Return [x, y] of the center of cell containing provided text 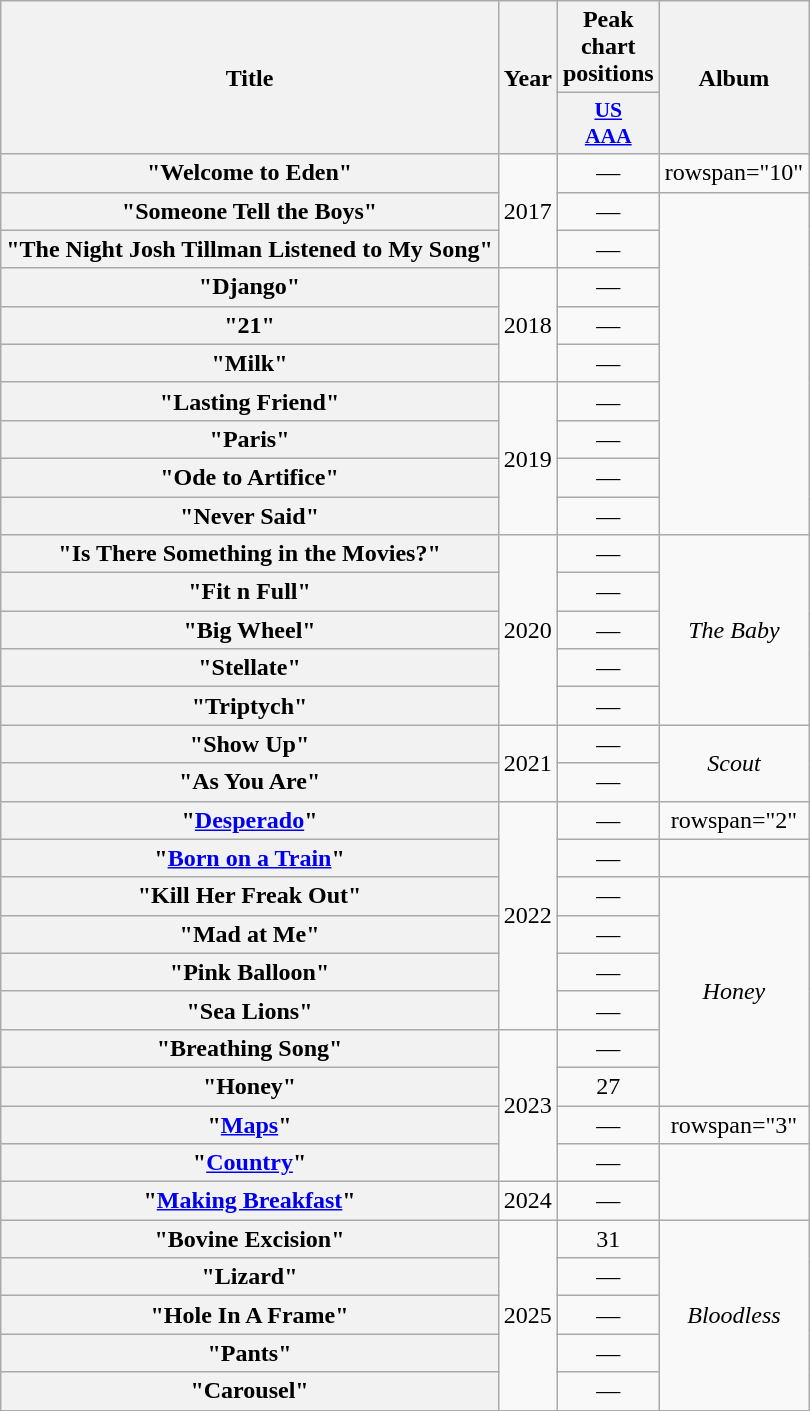
"Lizard" [250, 1277]
"Django" [250, 287]
2017 [528, 211]
"Pink Balloon" [250, 972]
"Carousel" [250, 1391]
Album [734, 78]
"Stellate" [250, 668]
"Fit n Full" [250, 592]
Honey [734, 991]
"Country" [250, 1163]
"Pants" [250, 1353]
"Hole In A Frame" [250, 1315]
2025 [528, 1315]
"Someone Tell the Boys" [250, 211]
"Lasting Friend" [250, 401]
"Show Up" [250, 744]
"Honey" [250, 1086]
Scout [734, 763]
Title [250, 78]
"Sea Lions" [250, 1010]
"Born on a Train" [250, 858]
"Desperado" [250, 820]
rowspan="2" [734, 820]
"Big Wheel" [250, 630]
"Maps" [250, 1125]
"21" [250, 325]
27 [608, 1086]
"Ode to Artifice" [250, 477]
"Welcome to Eden" [250, 173]
"Never Said" [250, 515]
"Bovine Excision" [250, 1239]
2020 [528, 630]
"The Night Josh Tillman Listened to My Song" [250, 249]
"Paris" [250, 439]
Peak chart positions [608, 47]
2021 [528, 763]
2023 [528, 1105]
"Triptych" [250, 706]
Bloodless [734, 1315]
"Making Breakfast" [250, 1201]
The Baby [734, 630]
"Milk" [250, 363]
rowspan="3" [734, 1125]
2018 [528, 325]
Year [528, 78]
rowspan="10" [734, 173]
31 [608, 1239]
"Mad at Me" [250, 934]
2024 [528, 1201]
2019 [528, 458]
"Kill Her Freak Out" [250, 896]
"As You Are" [250, 782]
USAAA [608, 124]
"Breathing Song" [250, 1048]
"Is There Something in the Movies?" [250, 554]
2022 [528, 915]
